Find where the given text appears and provide that cell's center as (x, y) coordinate. 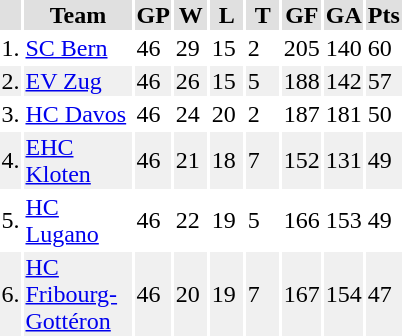
EHC Kloten (78, 160)
47 (384, 294)
29 (190, 48)
HC Lugano (78, 220)
131 (344, 160)
50 (384, 114)
1. (10, 48)
SC Bern (78, 48)
GF (302, 15)
W (190, 15)
57 (384, 81)
187 (302, 114)
188 (302, 81)
142 (344, 81)
GA (344, 15)
EV Zug (78, 81)
T (262, 15)
60 (384, 48)
22 (190, 220)
24 (190, 114)
Pts (384, 15)
2. (10, 81)
181 (344, 114)
4. (10, 160)
167 (302, 294)
Team (78, 15)
205 (302, 48)
3. (10, 114)
L (226, 15)
HC Davos (78, 114)
140 (344, 48)
26 (190, 81)
GP (153, 15)
152 (302, 160)
153 (344, 220)
HC Fribourg-Gottéron (78, 294)
5. (10, 220)
154 (344, 294)
6. (10, 294)
166 (302, 220)
21 (190, 160)
18 (226, 160)
